Return (x, y) of the center of cell containing provided text 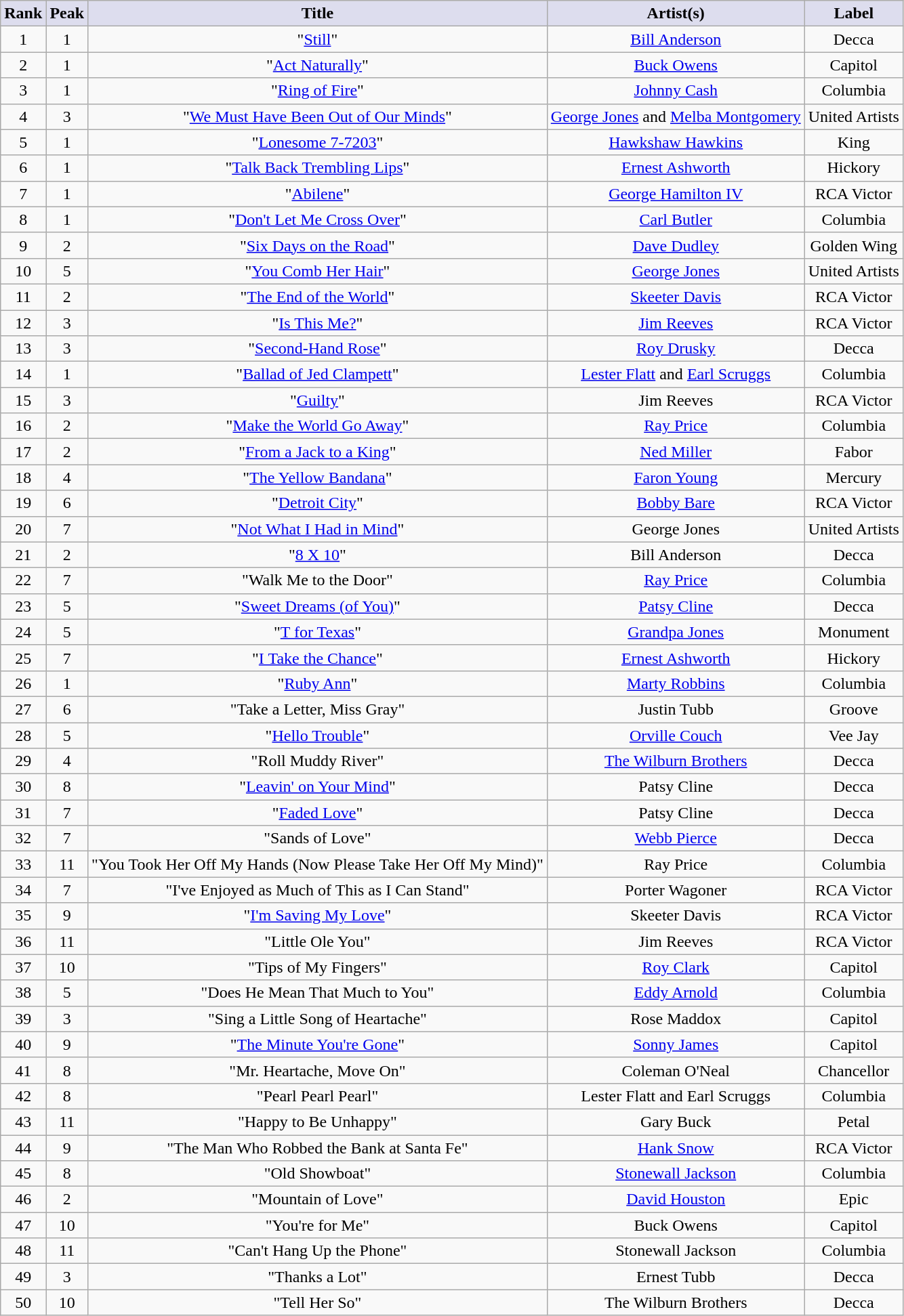
35 (23, 916)
David Houston (676, 1200)
"Mr. Heartache, Move On" (318, 1070)
"Guilty" (318, 400)
Ned Miller (676, 452)
29 (23, 761)
"I Take the Chance" (318, 658)
George Jones and Melba Montgomery (676, 116)
Rose Maddox (676, 1019)
Grandpa Jones (676, 632)
22 (23, 580)
"8 X 10" (318, 555)
"Walk Me to the Door" (318, 580)
"We Must Have Been Out of Our Minds" (318, 116)
25 (23, 658)
"I've Enjoyed as Much of This as I Can Stand" (318, 890)
"Leavin' on Your Mind" (318, 787)
39 (23, 1019)
48 (23, 1251)
14 (23, 375)
"Mountain of Love" (318, 1200)
45 (23, 1174)
"Ring of Fire" (318, 91)
"Don't Let Me Cross Over" (318, 219)
Vee Jay (854, 735)
40 (23, 1044)
"Faded Love" (318, 813)
"I'm Saving My Love" (318, 916)
Faron Young (676, 477)
33 (23, 864)
Bobby Bare (676, 503)
23 (23, 606)
Rank (23, 14)
Artist(s) (676, 14)
"Abilene" (318, 194)
24 (23, 632)
Johnny Cash (676, 91)
"Take a Letter, Miss Gray" (318, 709)
18 (23, 477)
George Hamilton IV (676, 194)
49 (23, 1277)
"Detroit City" (318, 503)
"Pearl Pearl Pearl" (318, 1096)
Label (854, 14)
"Sing a Little Song of Heartache" (318, 1019)
38 (23, 993)
Porter Wagoner (676, 890)
"The Yellow Bandana" (318, 477)
"You Comb Her Hair" (318, 271)
"Second-Hand Rose" (318, 349)
Roy Clark (676, 967)
"Thanks a Lot" (318, 1277)
"Talk Back Trembling Lips" (318, 168)
Gary Buck (676, 1122)
Groove (854, 709)
"The Minute You're Gone" (318, 1044)
Monument (854, 632)
44 (23, 1148)
46 (23, 1200)
"Act Naturally" (318, 65)
"Roll Muddy River" (318, 761)
Coleman O'Neal (676, 1070)
"Does He Mean That Much to You" (318, 993)
"Ballad of Jed Clampett" (318, 375)
Marty Robbins (676, 683)
Justin Tubb (676, 709)
42 (23, 1096)
"The Man Who Robbed the Bank at Santa Fe" (318, 1148)
"Old Showboat" (318, 1174)
50 (23, 1302)
"From a Jack to a King" (318, 452)
"You Took Her Off My Hands (Now Please Take Her Off My Mind)" (318, 864)
"Make the World Go Away" (318, 426)
"Lonesome 7-7203" (318, 142)
Hank Snow (676, 1148)
Epic (854, 1200)
36 (23, 941)
"Six Days on the Road" (318, 245)
13 (23, 349)
King (854, 142)
Orville Couch (676, 735)
37 (23, 967)
Peak (67, 14)
27 (23, 709)
17 (23, 452)
32 (23, 839)
"Sweet Dreams (of You)" (318, 606)
26 (23, 683)
19 (23, 503)
"Still" (318, 39)
"You're for Me" (318, 1225)
"Is This Me?" (318, 323)
"Ruby Ann" (318, 683)
12 (23, 323)
Sonny James (676, 1044)
Carl Butler (676, 219)
Webb Pierce (676, 839)
"Tips of My Fingers" (318, 967)
41 (23, 1070)
Hawkshaw Hawkins (676, 142)
Title (318, 14)
Fabor (854, 452)
21 (23, 555)
Dave Dudley (676, 245)
Golden Wing (854, 245)
34 (23, 890)
"Hello Trouble" (318, 735)
28 (23, 735)
31 (23, 813)
Roy Drusky (676, 349)
20 (23, 529)
30 (23, 787)
43 (23, 1122)
"Happy to Be Unhappy" (318, 1122)
"The End of the World" (318, 297)
Mercury (854, 477)
Ernest Tubb (676, 1277)
"Tell Her So" (318, 1302)
Chancellor (854, 1070)
"Can't Hang Up the Phone" (318, 1251)
Eddy Arnold (676, 993)
"Little Ole You" (318, 941)
Petal (854, 1122)
16 (23, 426)
15 (23, 400)
"Not What I Had in Mind" (318, 529)
"Sands of Love" (318, 839)
47 (23, 1225)
"T for Texas" (318, 632)
